Capture the cell that displays the provided text and extract its [X, Y] central coordinate. 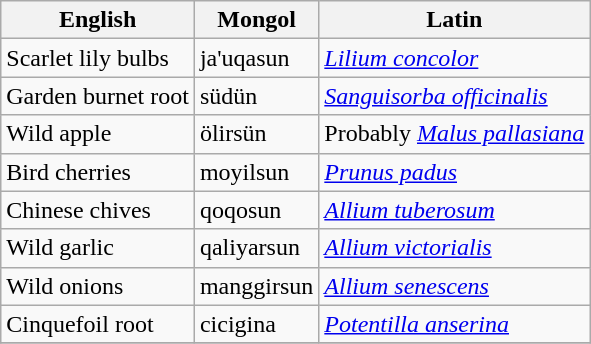
Lilium concolor [454, 58]
Scarlet lily bulbs [98, 58]
Latin [454, 20]
Prunus padus [454, 172]
manggirsun [256, 286]
Garden burnet root [98, 96]
Wild apple [98, 134]
Wild onions [98, 286]
Mongol [256, 20]
Allium tuberosum [454, 210]
Sanguisorba officinalis [454, 96]
südün [256, 96]
Wild garlic [98, 248]
Chinese chives [98, 210]
Bird cherries [98, 172]
Probably Malus pallasiana [454, 134]
English [98, 20]
Allium senescens [454, 286]
Cinquefoil root [98, 324]
ölirsün [256, 134]
qoqosun [256, 210]
moyilsun [256, 172]
qaliyarsun [256, 248]
cicigina [256, 324]
ja'uqasun [256, 58]
Allium victorialis [454, 248]
Potentilla anserina [454, 324]
